Locate the cell with the specified text and output its (x, y) center coordinate. 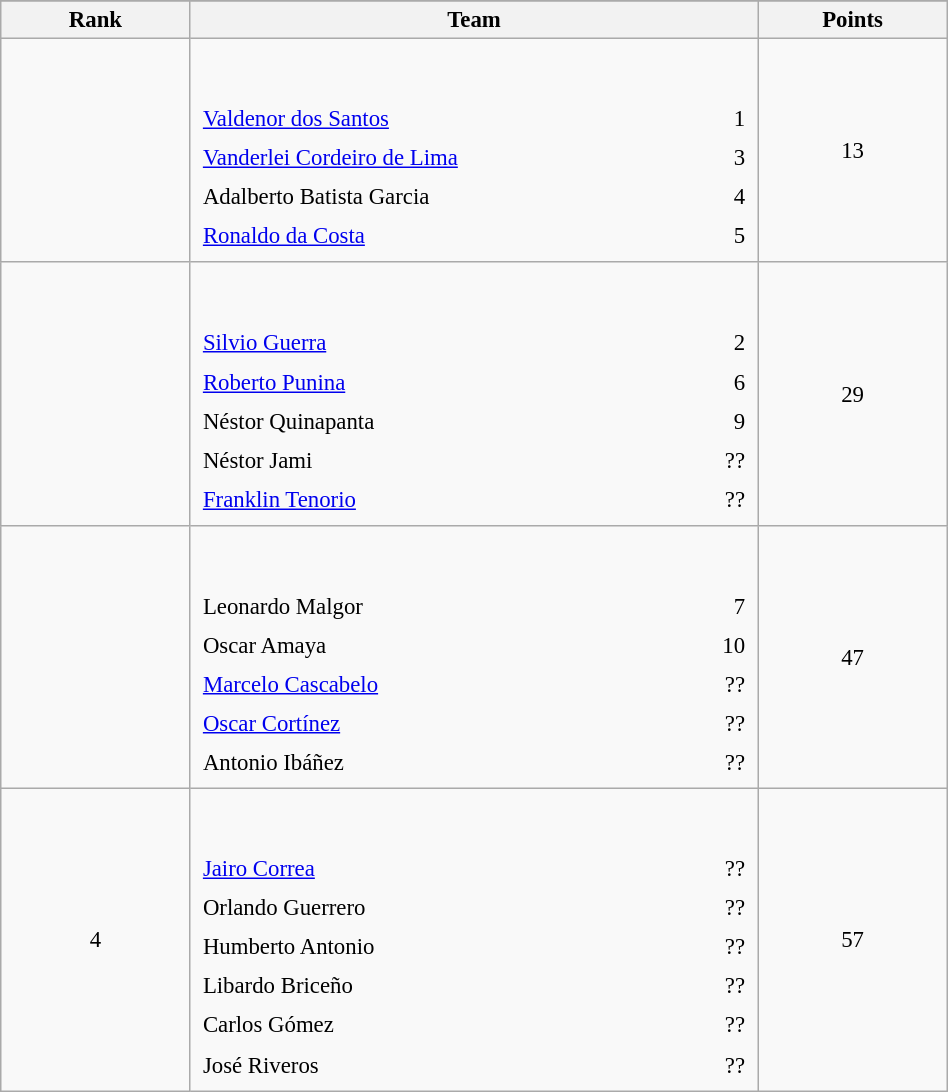
Oscar Cortínez (432, 723)
57 (852, 940)
47 (852, 658)
Vanderlei Cordeiro de Lima (452, 158)
Néstor Quinapanta (434, 421)
Orlando Guerrero (434, 908)
5 (730, 236)
Silvio Guerra 2 Roberto Punina 6 Néstor Quinapanta 9 Néstor Jami ?? Franklin Tenorio ?? (474, 394)
Jairo Correa (434, 869)
Rank (96, 20)
Valdenor dos Santos 1 Vanderlei Cordeiro de Lima 3 Adalberto Batista Garcia 4 Ronaldo da Costa 5 (474, 151)
Roberto Punina (434, 382)
Franklin Tenorio (434, 499)
Néstor Jami (434, 460)
Antonio Ibáñez (432, 762)
Points (852, 20)
2 (712, 343)
Silvio Guerra (434, 343)
Libardo Briceño (434, 986)
Valdenor dos Santos (452, 119)
1 (730, 119)
Humberto Antonio (434, 947)
13 (852, 151)
29 (852, 394)
Marcelo Cascabelo (432, 684)
Leonardo Malgor 7 Oscar Amaya 10 Marcelo Cascabelo ?? Oscar Cortínez ?? Antonio Ibáñez ?? (474, 658)
Adalberto Batista Garcia (452, 197)
Jairo Correa ?? Orlando Guerrero ?? Humberto Antonio ?? Libardo Briceño ?? Carlos Gómez ?? José Riveros ?? (474, 940)
Oscar Amaya (432, 645)
6 (712, 382)
3 (730, 158)
Ronaldo da Costa (452, 236)
Carlos Gómez (434, 1025)
Team (474, 20)
José Riveros (434, 1064)
9 (712, 421)
10 (710, 645)
Leonardo Malgor (432, 606)
7 (710, 606)
